Search for the cell housing the specified text and yield its [x, y] center coordinate. 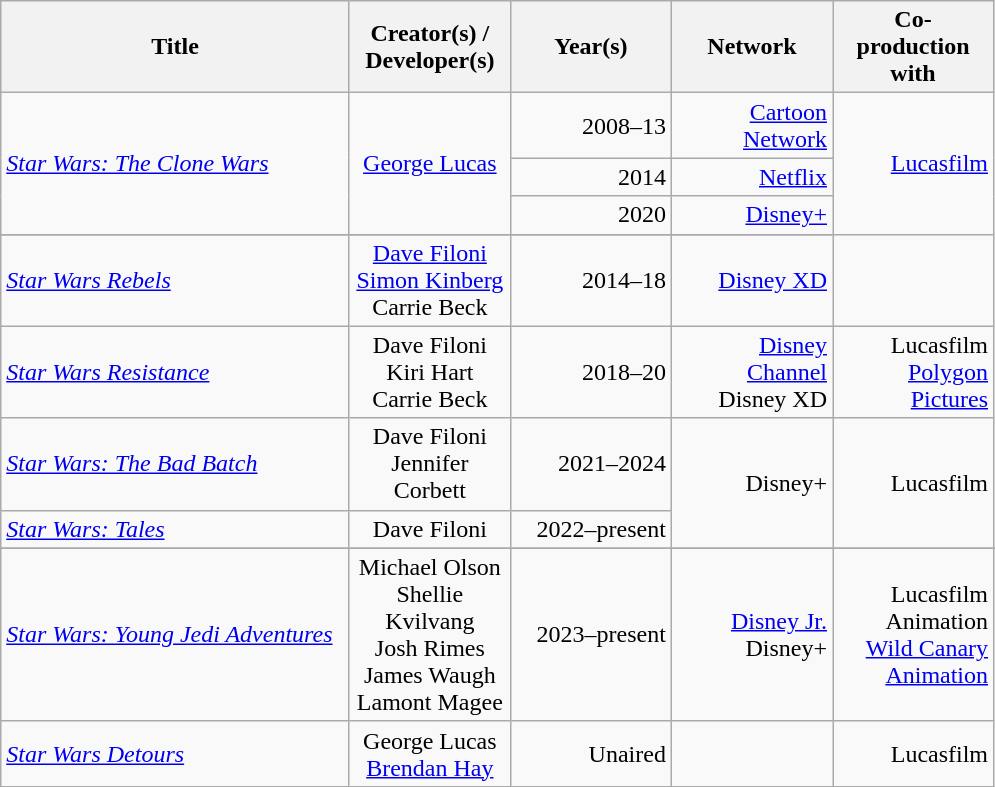
Michael OlsonShellie KvilvangJosh RimesJames WaughLamont Magee [430, 634]
Unaired [590, 754]
2023–present [590, 634]
Dave Filoni [430, 529]
Year(s) [590, 47]
Star Wars: The Clone Wars [176, 164]
Network [752, 47]
Disney ChannelDisney XD [752, 372]
Lucasfilm AnimationWild Canary Animation [912, 634]
Dave FiloniJennifer Corbett [430, 464]
2018–20 [590, 372]
2022–present [590, 529]
Star Wars: Young Jedi Adventures [176, 634]
Star Wars Rebels [176, 280]
Dave FiloniSimon KinbergCarrie Beck [430, 280]
2008–13 [590, 126]
Title [176, 47]
2021–2024 [590, 464]
Disney Jr.Disney+ [752, 634]
Disney XD [752, 280]
Creator(s) / Developer(s) [430, 47]
2014 [590, 177]
Co-production with [912, 47]
2020 [590, 215]
Star Wars Resistance [176, 372]
LucasfilmPolygon Pictures [912, 372]
Star Wars: Tales [176, 529]
George Lucas [430, 164]
2014–18 [590, 280]
Dave FiloniKiri HartCarrie Beck [430, 372]
Cartoon Network [752, 126]
Star Wars: The Bad Batch [176, 464]
Star Wars Detours [176, 754]
George LucasBrendan Hay [430, 754]
Netflix [752, 177]
